From the cell containing the given text, extract its center point as [x, y] coordinate. 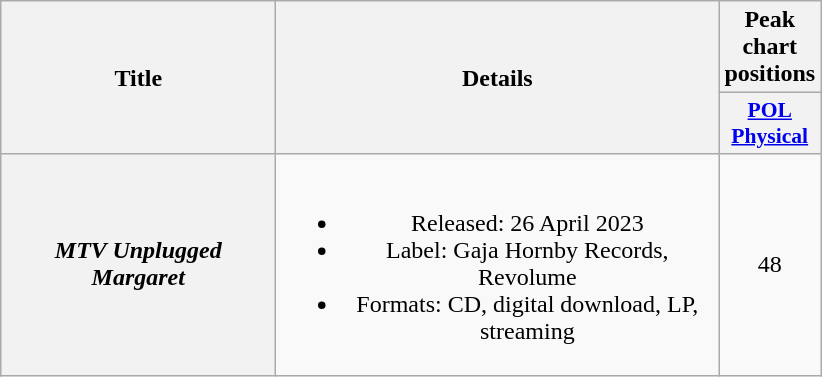
POLPhysical [770, 124]
Details [498, 78]
Title [138, 78]
48 [770, 264]
MTV Unplugged Margaret [138, 264]
Peak chart positions [770, 47]
Released: 26 April 2023Label: Gaja Hornby Records, RevolumeFormats: CD, digital download, LP, streaming [498, 264]
